Provide the (X, Y) coordinate of the cell's center where the given text is located.  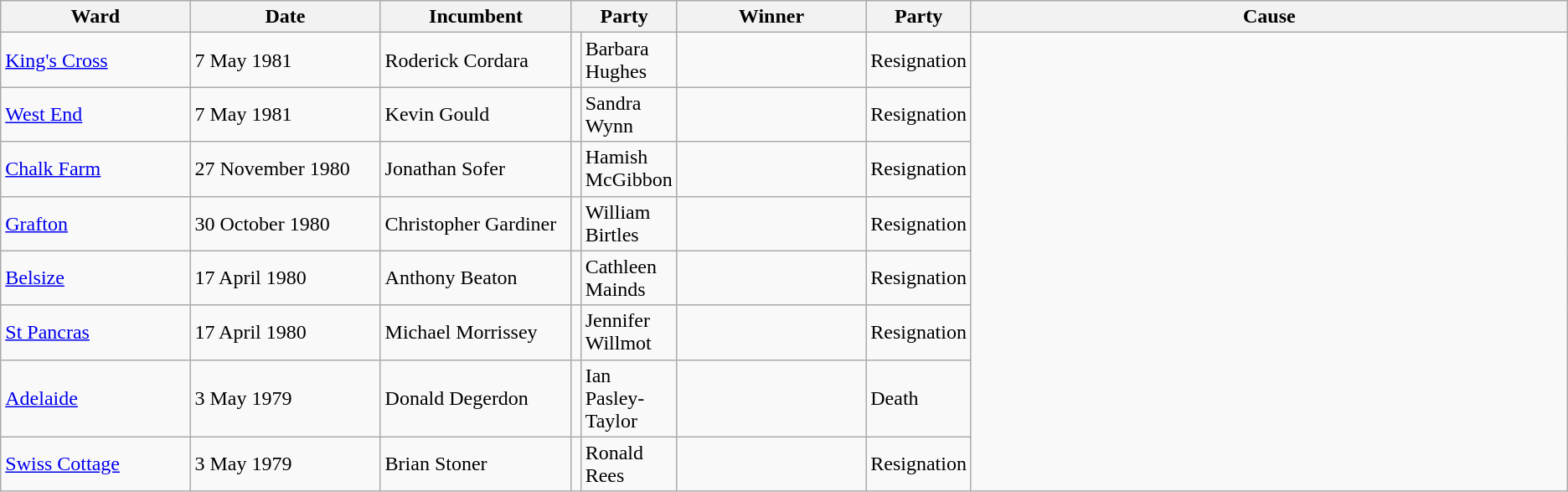
Hamish McGibbon (628, 169)
Winner (771, 17)
Anthony Beaton (476, 278)
Michael Morrissey (476, 332)
27 November 1980 (285, 169)
Brian Stoner (476, 464)
Donald Degerdon (476, 398)
Cause (1269, 17)
Swiss Cottage (95, 464)
Christopher Gardiner (476, 223)
Jonathan Sofer (476, 169)
St Pancras (95, 332)
Cathleen Mainds (628, 278)
Chalk Farm (95, 169)
Ian Pasley-Taylor (628, 398)
Jennifer Willmot (628, 332)
Date (285, 17)
30 October 1980 (285, 223)
William Birtles (628, 223)
Belsize (95, 278)
Ward (95, 17)
King's Cross (95, 60)
Kevin Gould (476, 114)
Grafton (95, 223)
Ronald Rees (628, 464)
Incumbent (476, 17)
Sandra Wynn (628, 114)
Death (919, 398)
West End (95, 114)
Adelaide (95, 398)
Roderick Cordara (476, 60)
Barbara Hughes (628, 60)
